Extract the (X, Y) coordinate from the center of the cell holding the provided text.  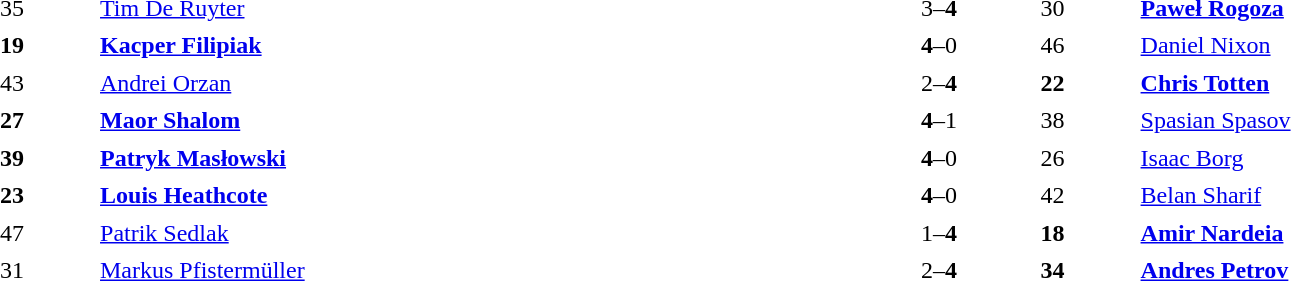
2–4 (938, 83)
26 (1086, 158)
4–1 (938, 121)
Kacper Filipiak (469, 45)
18 (1086, 233)
42 (1086, 195)
1–4 (938, 233)
22 (1086, 83)
Maor Shalom (469, 121)
46 (1086, 45)
Patrik Sedlak (469, 233)
Andrei Orzan (469, 83)
Louis Heathcote (469, 195)
Patryk Masłowski (469, 158)
38 (1086, 121)
